Return the [x, y] coordinate for the center point of the cell that contains the specified text.  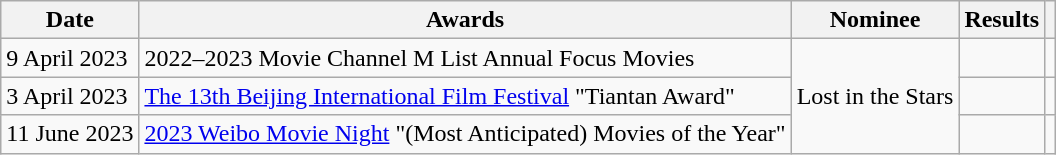
Date [70, 20]
9 April 2023 [70, 58]
3 April 2023 [70, 96]
2023 Weibo Movie Night "(Most Anticipated) Movies of the Year" [465, 134]
Lost in the Stars [875, 96]
11 June 2023 [70, 134]
Awards [465, 20]
Nominee [875, 20]
2022–2023 Movie Channel M List Annual Focus Movies [465, 58]
Results [1002, 20]
The 13th Beijing International Film Festival "Tiantan Award" [465, 96]
